Find where the given text appears and provide that cell's center as (x, y) coordinate. 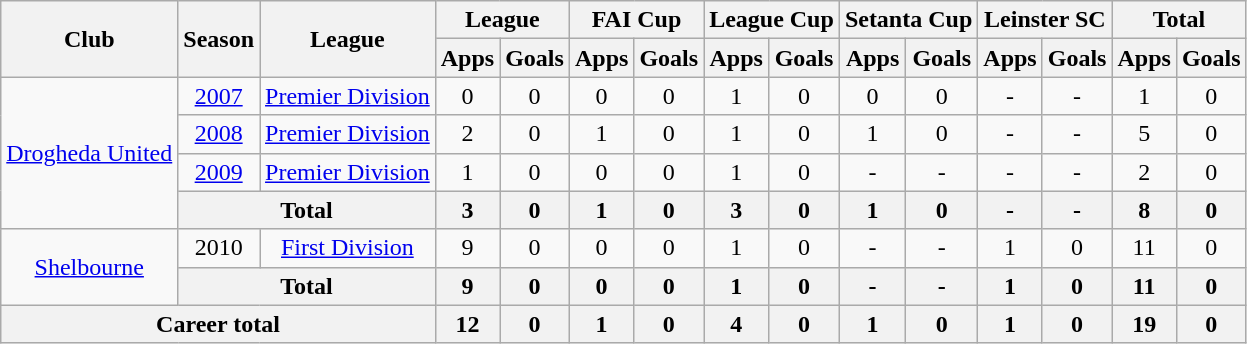
19 (1144, 324)
First Division (348, 248)
Career total (218, 324)
12 (467, 324)
Shelbourne (90, 267)
League Cup (772, 20)
Leinster SC (1045, 20)
2008 (219, 134)
Setanta Cup (908, 20)
2010 (219, 248)
8 (1144, 210)
Drogheda United (90, 153)
2009 (219, 172)
4 (736, 324)
2007 (219, 96)
FAI Cup (636, 20)
5 (1144, 134)
Season (219, 39)
Club (90, 39)
